Scan for the cell matching the given text and deliver its [X, Y] coordinate at center. 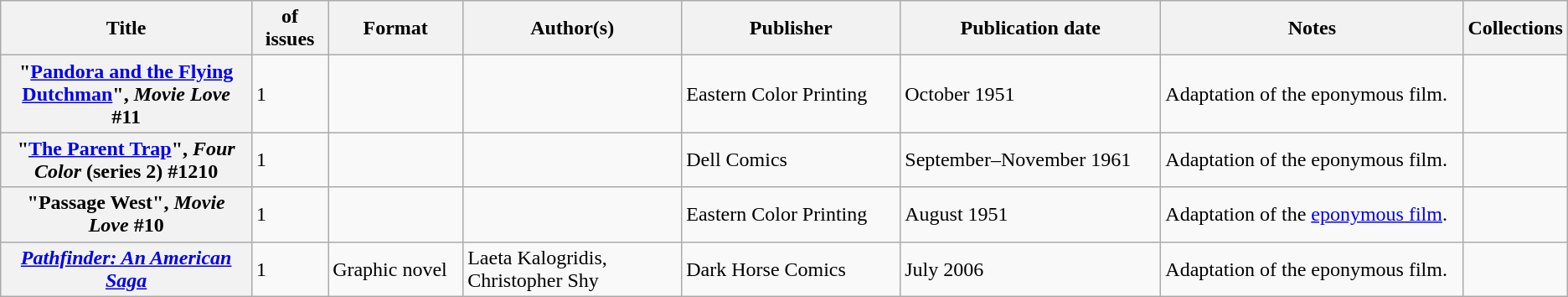
Laeta Kalogridis, Christopher Shy [573, 268]
August 1951 [1030, 215]
"Pandora and the Flying Dutchman", Movie Love #11 [126, 94]
October 1951 [1030, 94]
July 2006 [1030, 268]
of issues [290, 29]
Pathfinder: An American Saga [126, 268]
September–November 1961 [1030, 159]
Collections [1515, 29]
Author(s) [573, 29]
"Passage West", Movie Love #10 [126, 215]
Title [126, 29]
Dell Comics [791, 159]
"The Parent Trap", Four Color (series 2) #1210 [126, 159]
Dark Horse Comics [791, 268]
Publisher [791, 29]
Format [395, 29]
Notes [1312, 29]
Publication date [1030, 29]
Graphic novel [395, 268]
